Find where the given text appears and provide that cell's center as (x, y) coordinate. 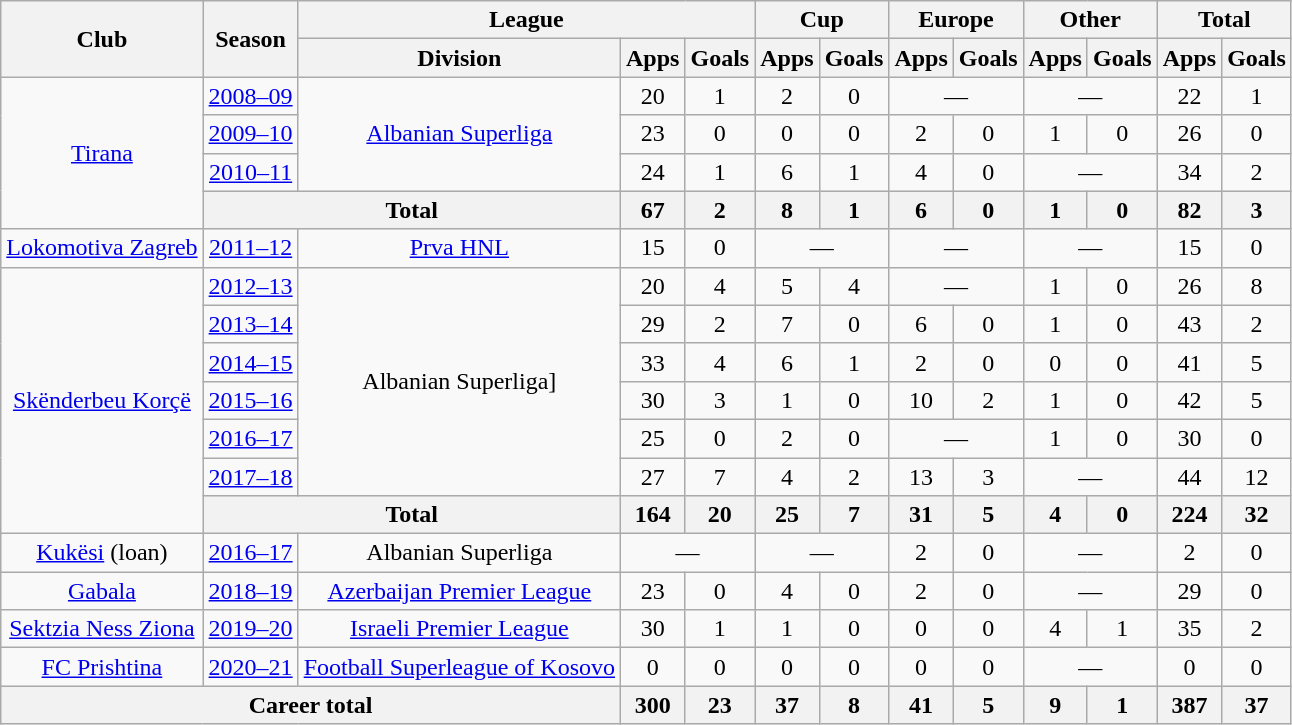
32 (1257, 515)
Football Superleague of Kosovo (459, 667)
2010–11 (250, 172)
Other (1090, 20)
42 (1189, 400)
387 (1189, 705)
22 (1189, 96)
300 (653, 705)
31 (921, 515)
27 (653, 477)
Azerbaijan Premier League (459, 591)
Tirana (102, 153)
2008–09 (250, 96)
2020–21 (250, 667)
2015–16 (250, 400)
Career total (311, 705)
Cup (822, 20)
FC Prishtina (102, 667)
Skënderbeu Korçë (102, 400)
164 (653, 515)
Division (459, 58)
35 (1189, 629)
13 (921, 477)
44 (1189, 477)
82 (1189, 210)
2017–18 (250, 477)
Season (250, 39)
2019–20 (250, 629)
Prva HNL (459, 248)
2009–10 (250, 134)
Sektzia Ness Ziona (102, 629)
2012–13 (250, 286)
67 (653, 210)
10 (921, 400)
Gabala (102, 591)
224 (1189, 515)
2014–15 (250, 362)
Albanian Superliga] (459, 381)
Club (102, 39)
League (526, 20)
33 (653, 362)
43 (1189, 324)
2018–19 (250, 591)
Europe (956, 20)
Kukësi (loan) (102, 553)
12 (1257, 477)
Israeli Premier League (459, 629)
Lokomotiva Zagreb (102, 248)
2013–14 (250, 324)
24 (653, 172)
9 (1055, 705)
34 (1189, 172)
2011–12 (250, 248)
